Search for the cell housing the specified text and yield its [X, Y] center coordinate. 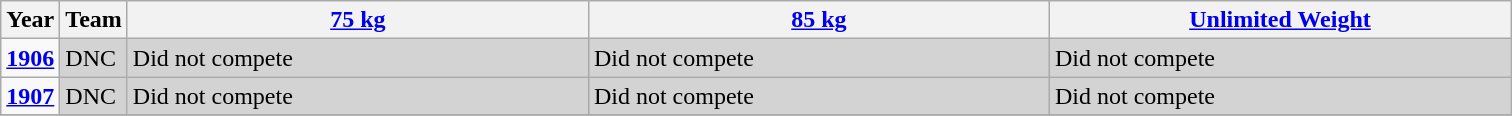
Team [94, 20]
Year [30, 20]
Unlimited Weight [1280, 20]
85 kg [818, 20]
1906 [30, 58]
1907 [30, 96]
75 kg [358, 20]
